Extract the [x, y] coordinate from the center of the cell holding the provided text.  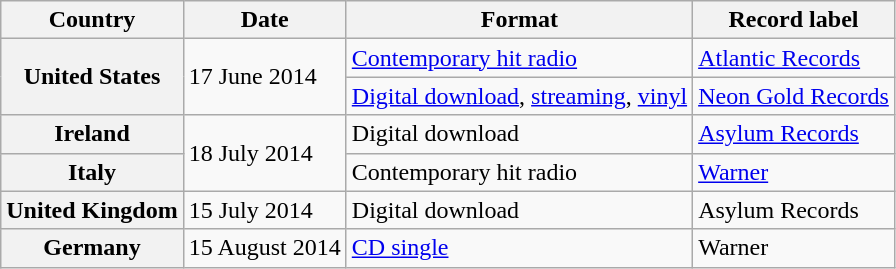
15 July 2014 [264, 210]
United Kingdom [92, 210]
United States [92, 77]
Atlantic Records [794, 58]
Format [519, 20]
Germany [92, 248]
Digital download, streaming, vinyl [519, 96]
15 August 2014 [264, 248]
Record label [794, 20]
17 June 2014 [264, 77]
18 July 2014 [264, 153]
Ireland [92, 134]
CD single [519, 248]
Neon Gold Records [794, 96]
Country [92, 20]
Italy [92, 172]
Date [264, 20]
